Find where the given text appears and provide that cell's center as (x, y) coordinate. 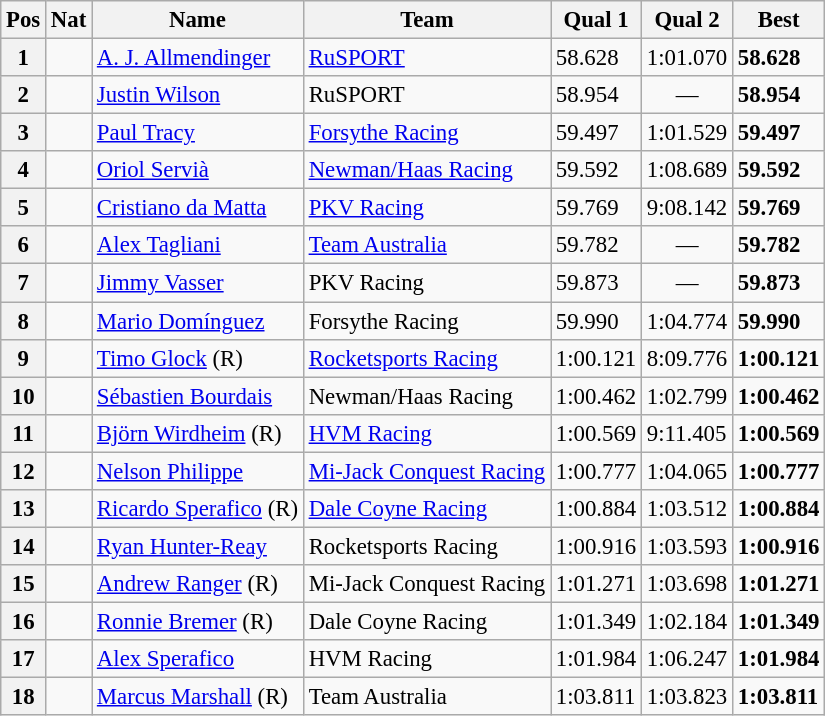
1:03.698 (688, 584)
1:03.823 (688, 697)
18 (24, 697)
8:09.776 (688, 358)
10 (24, 396)
17 (24, 659)
1:04.065 (688, 471)
Pos (24, 20)
14 (24, 546)
6 (24, 245)
Nelson Philippe (198, 471)
9:11.405 (688, 433)
A. J. Allmendinger (198, 58)
Mario Domínguez (198, 321)
1:01.529 (688, 133)
Name (198, 20)
Team (426, 20)
Andrew Ranger (R) (198, 584)
9:08.142 (688, 208)
1:06.247 (688, 659)
Ricardo Sperafico (R) (198, 509)
Ryan Hunter-Reay (198, 546)
1:02.799 (688, 396)
3 (24, 133)
13 (24, 509)
4 (24, 170)
Björn Wirdheim (R) (198, 433)
5 (24, 208)
1:03.512 (688, 509)
1 (24, 58)
Qual 2 (688, 20)
Oriol Servià (198, 170)
1:04.774 (688, 321)
Timo Glock (R) (198, 358)
Jimmy Vasser (198, 283)
9 (24, 358)
2 (24, 95)
Ronnie Bremer (R) (198, 621)
7 (24, 283)
Sébastien Bourdais (198, 396)
16 (24, 621)
Paul Tracy (198, 133)
Cristiano da Matta (198, 208)
1:01.070 (688, 58)
Nat (69, 20)
Alex Sperafico (198, 659)
Best (779, 20)
8 (24, 321)
11 (24, 433)
12 (24, 471)
Qual 1 (596, 20)
1:02.184 (688, 621)
1:08.689 (688, 170)
1:03.593 (688, 546)
Justin Wilson (198, 95)
Marcus Marshall (R) (198, 697)
Alex Tagliani (198, 245)
15 (24, 584)
